Provide the [x, y] coordinate of the cell's center where the given text is located.  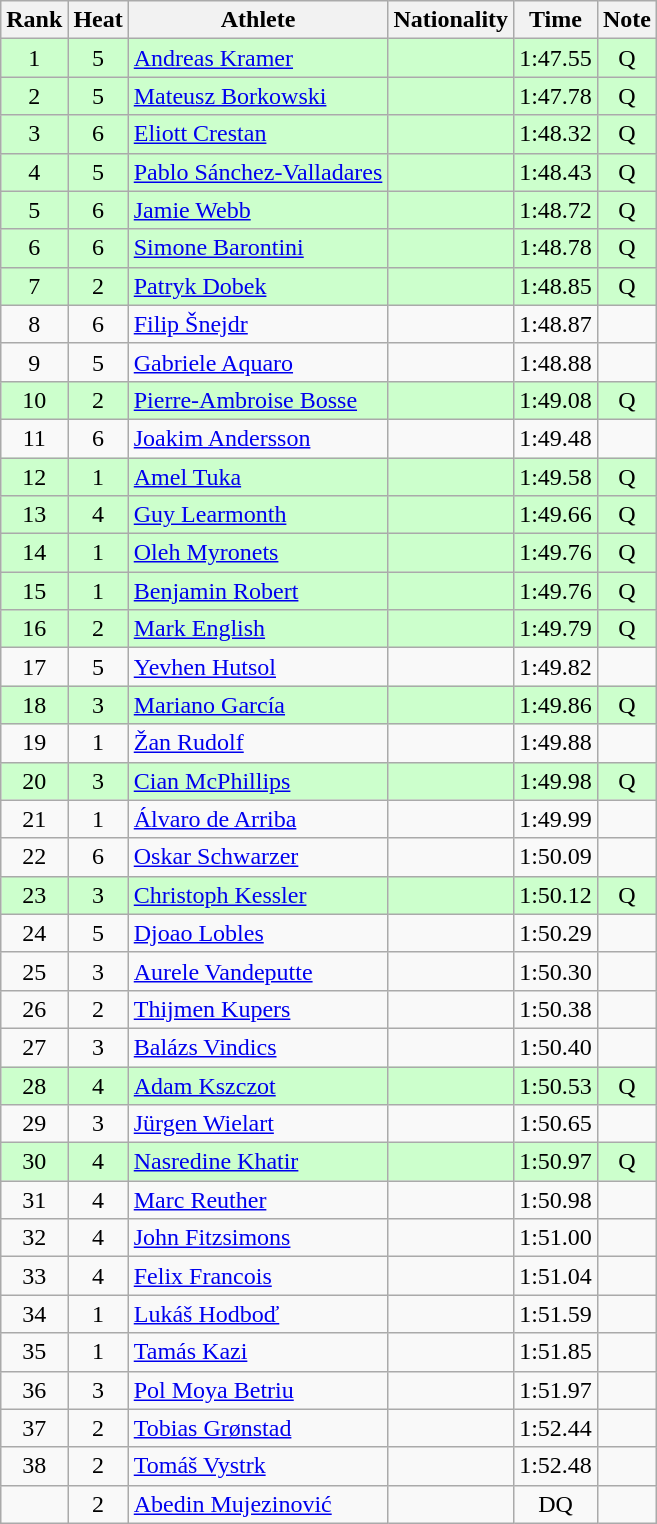
32 [34, 1238]
1:49.82 [556, 667]
18 [34, 705]
1:49.99 [556, 819]
1:48.43 [556, 172]
Tomáš Vystrk [258, 1466]
1:50.53 [556, 1085]
1:49.48 [556, 438]
Filip Šnejdr [258, 324]
1:49.08 [556, 400]
Heat [98, 20]
Mark English [258, 629]
Tobias Grønstad [258, 1428]
Time [556, 20]
37 [34, 1428]
1:51.97 [556, 1390]
Mateusz Borkowski [258, 96]
17 [34, 667]
1:48.72 [556, 210]
Mariano García [258, 705]
Aurele Vandeputte [258, 971]
1:49.88 [556, 743]
31 [34, 1200]
7 [34, 286]
1:52.44 [556, 1428]
19 [34, 743]
Oskar Schwarzer [258, 857]
34 [34, 1314]
1:48.88 [556, 362]
Nationality [451, 20]
1:50.65 [556, 1124]
Joakim Andersson [258, 438]
Jamie Webb [258, 210]
24 [34, 933]
1:48.85 [556, 286]
1:51.00 [556, 1238]
Patryk Dobek [258, 286]
Balázs Vindics [258, 1047]
9 [34, 362]
DQ [556, 1504]
Gabriele Aquaro [258, 362]
Felix Francois [258, 1276]
Žan Rudolf [258, 743]
15 [34, 591]
Oleh Myronets [258, 553]
21 [34, 819]
8 [34, 324]
Benjamin Robert [258, 591]
1:51.85 [556, 1352]
26 [34, 1009]
35 [34, 1352]
1:50.29 [556, 933]
Christoph Kessler [258, 895]
Marc Reuther [258, 1200]
Athlete [258, 20]
36 [34, 1390]
Andreas Kramer [258, 58]
Djoao Lobles [258, 933]
Yevhen Hutsol [258, 667]
Álvaro de Arriba [258, 819]
1:50.38 [556, 1009]
10 [34, 400]
Note [626, 20]
Adam Kszczot [258, 1085]
1:49.79 [556, 629]
1:50.98 [556, 1200]
Amel Tuka [258, 477]
1:49.66 [556, 515]
1:48.32 [556, 134]
1:48.78 [556, 248]
1:50.97 [556, 1162]
Abedin Mujezinović [258, 1504]
Rank [34, 20]
23 [34, 895]
27 [34, 1047]
1:48.87 [556, 324]
1:49.58 [556, 477]
30 [34, 1162]
1:51.59 [556, 1314]
Thijmen Kupers [258, 1009]
33 [34, 1276]
1:49.86 [556, 705]
1:52.48 [556, 1466]
Pablo Sánchez-Valladares [258, 172]
Jürgen Wielart [258, 1124]
Pol Moya Betriu [258, 1390]
Guy Learmonth [258, 515]
12 [34, 477]
1:50.30 [556, 971]
1:50.40 [556, 1047]
1:50.12 [556, 895]
Tamás Kazi [258, 1352]
25 [34, 971]
Simone Barontini [258, 248]
John Fitzsimons [258, 1238]
28 [34, 1085]
16 [34, 629]
1:50.09 [556, 857]
Lukáš Hodboď [258, 1314]
22 [34, 857]
1:47.55 [556, 58]
1:47.78 [556, 96]
14 [34, 553]
38 [34, 1466]
13 [34, 515]
Nasredine Khatir [258, 1162]
20 [34, 781]
1:51.04 [556, 1276]
11 [34, 438]
Eliott Crestan [258, 134]
29 [34, 1124]
1:49.98 [556, 781]
Pierre-Ambroise Bosse [258, 400]
Cian McPhillips [258, 781]
